Scan for the cell matching the given text and deliver its [x, y] coordinate at center. 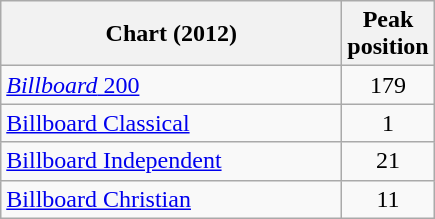
Billboard Independent [172, 161]
11 [388, 199]
Peakposition [388, 34]
Billboard Christian [172, 199]
21 [388, 161]
Chart (2012) [172, 34]
Billboard Classical [172, 123]
1 [388, 123]
179 [388, 85]
Billboard 200 [172, 85]
